Capture the cell that displays the provided text and extract its (X, Y) central coordinate. 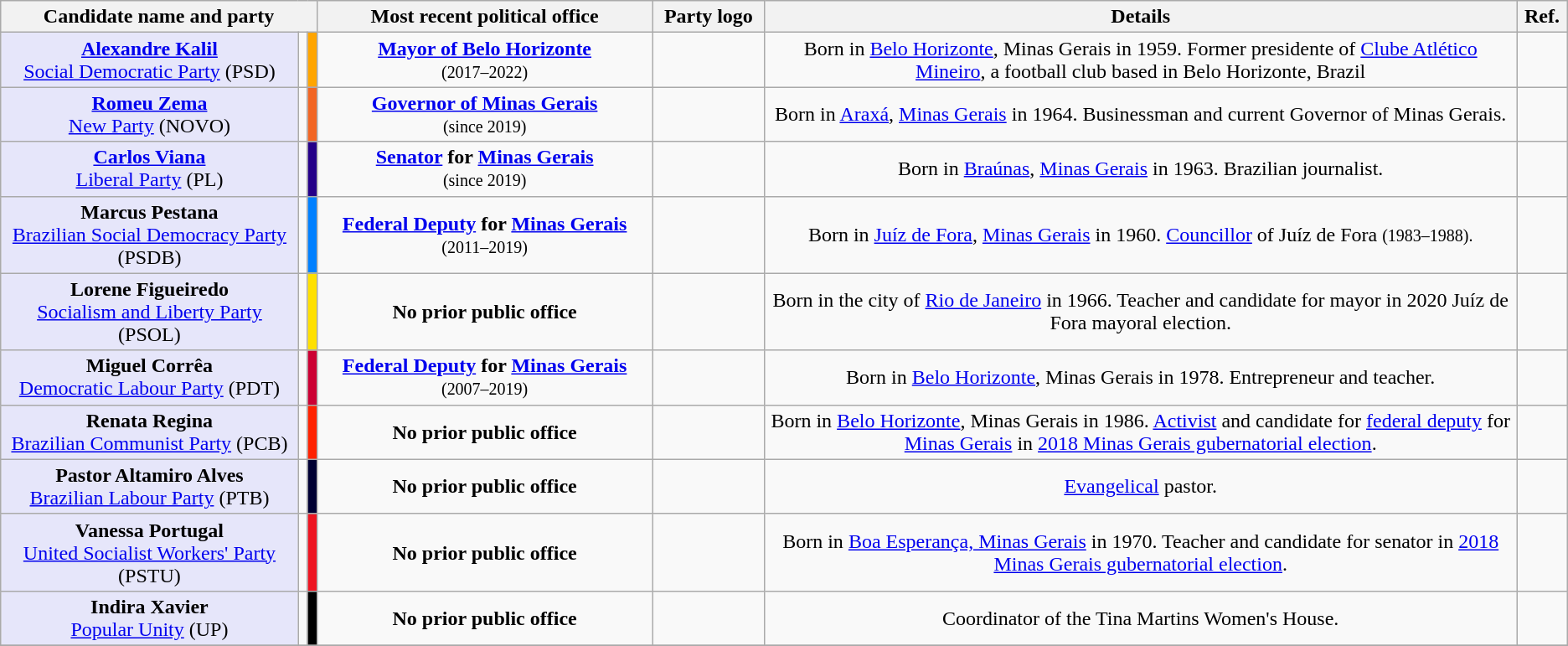
Lorene FigueiredoSocialism and Liberty Party (PSOL) (149, 312)
Born in the city of Rio de Janeiro in 1966. Teacher and candidate for mayor in 2020 Juíz de Fora mayoral election. (1141, 312)
Born in Boa Esperança, Minas Gerais in 1970. Teacher and candidate for senator in 2018 Minas Gerais gubernatorial election. (1141, 552)
Miguel CorrêaDemocratic Labour Party (PDT) (149, 377)
Ref. (1543, 17)
Born in Araxá, Minas Gerais in 1964. Businessman and current Governor of Minas Gerais. (1141, 114)
Federal Deputy for Minas Gerais(2007–2019) (484, 377)
Federal Deputy for Minas Gerais(2011–2019) (484, 235)
Born in Belo Horizonte, Minas Gerais in 1959. Former presidente of Clube Atlético Mineiro, a football club based in Belo Horizonte, Brazil (1141, 60)
Carlos VianaLiberal Party (PL) (149, 169)
Alexandre KalilSocial Democratic Party (PSD) (149, 60)
Vanessa PortugalUnited Socialist Workers' Party (PSTU) (149, 552)
Evangelical pastor. (1141, 486)
Born in Braúnas, Minas Gerais in 1963. Brazilian journalist. (1141, 169)
Romeu ZemaNew Party (NOVO) (149, 114)
Pastor Altamiro AlvesBrazilian Labour Party (PTB) (149, 486)
Coordinator of the Tina Martins Women's House. (1141, 618)
Party logo (709, 17)
Indira XavierPopular Unity (UP) (149, 618)
Born in Juíz de Fora, Minas Gerais in 1960. Councillor of Juíz de Fora (1983–1988). (1141, 235)
Born in Belo Horizonte, Minas Gerais in 1978. Entrepreneur and teacher. (1141, 377)
Renata ReginaBrazilian Communist Party (PCB) (149, 432)
Most recent political office (484, 17)
Details (1141, 17)
Governor of Minas Gerais(since 2019) (484, 114)
Senator for Minas Gerais(since 2019) (484, 169)
Marcus PestanaBrazilian Social Democracy Party (PSDB) (149, 235)
Mayor of Belo Horizonte(2017–2022) (484, 60)
Born in Belo Horizonte, Minas Gerais in 1986. Activist and candidate for federal deputy for Minas Gerais in 2018 Minas Gerais gubernatorial election. (1141, 432)
Candidate name and party (159, 17)
